Determine the (X, Y) coordinate at the center of the cell enclosing the given text.  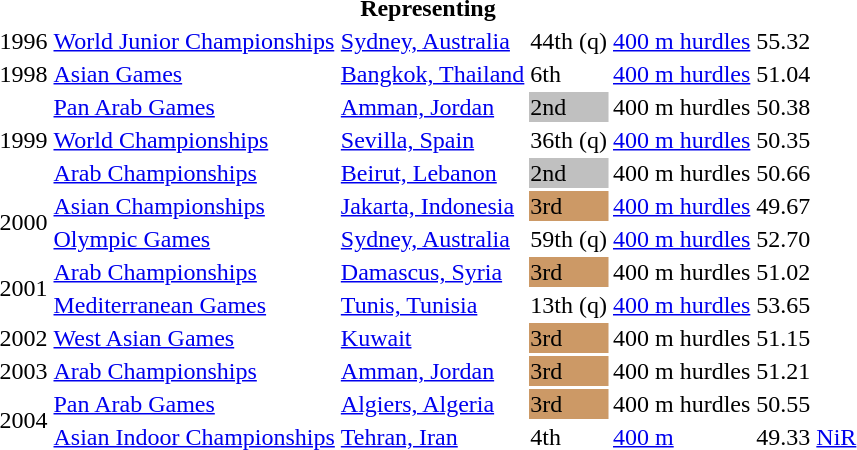
13th (q) (569, 305)
Beirut, Lebanon (432, 173)
Algiers, Algeria (432, 404)
Mediterranean Games (194, 305)
Sevilla, Spain (432, 140)
44th (q) (569, 41)
Kuwait (432, 338)
World Championships (194, 140)
Damascus, Syria (432, 272)
59th (q) (569, 239)
Tunis, Tunisia (432, 305)
Bangkok, Thailand (432, 74)
6th (569, 74)
Olympic Games (194, 239)
World Junior Championships (194, 41)
36th (q) (569, 140)
Asian Games (194, 74)
West Asian Games (194, 338)
Jakarta, Indonesia (432, 206)
Asian Championships (194, 206)
